Provide the (x, y) coordinate of the cell's center where the given text is located.  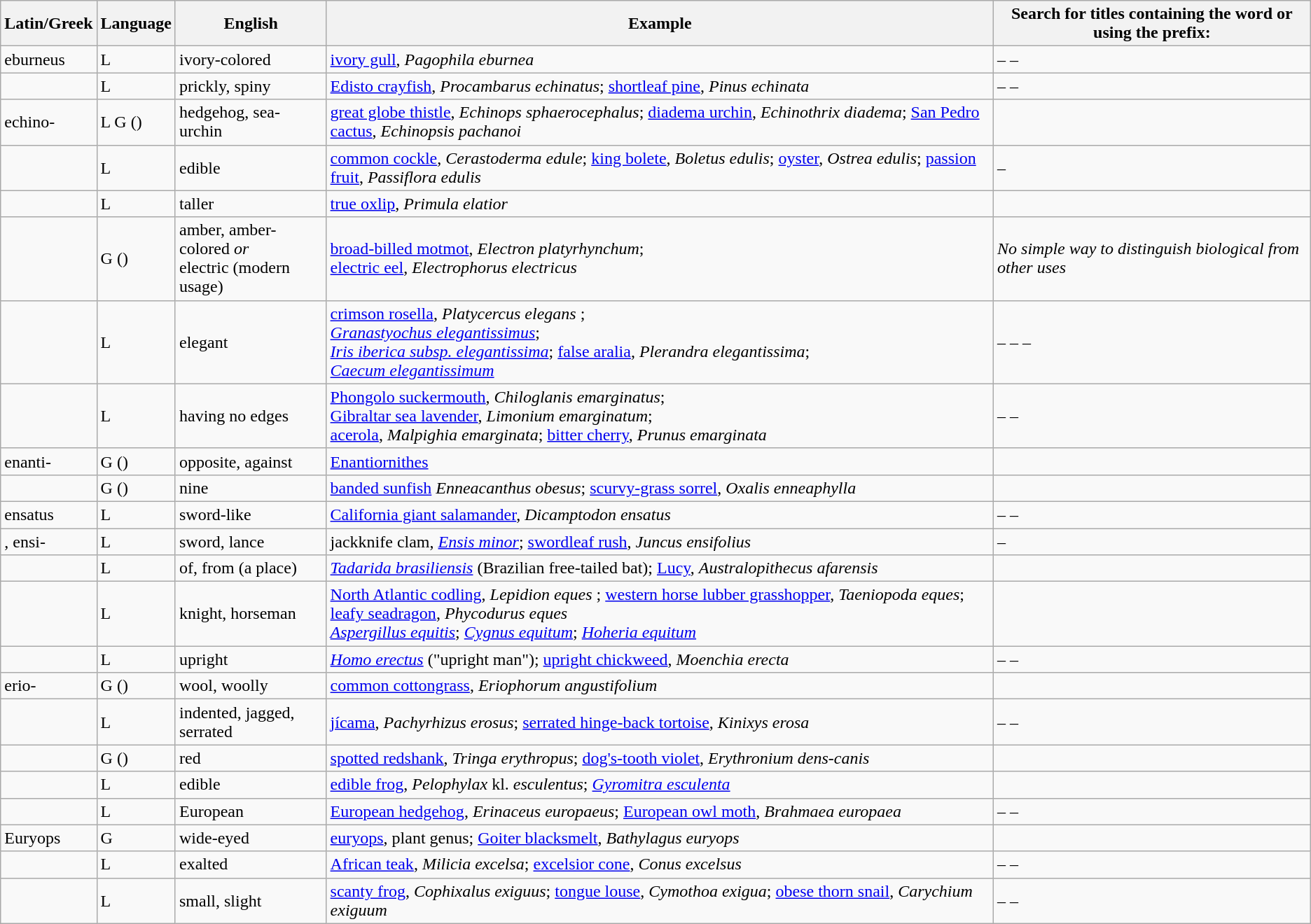
echino- (49, 122)
Euryops (49, 838)
upright (251, 659)
hedgehog, sea-urchin (251, 122)
eburneus (49, 59)
having no edges (251, 416)
Edisto crayfish, Procambarus echinatus; shortleaf pine, Pinus echinata (660, 86)
ivory-colored (251, 59)
Search for titles containing the word or using the prefix: (1153, 24)
California giant salamander, Dicamptodon ensatus (660, 514)
common cottongrass, Eriophorum angustifolium (660, 686)
small, slight (251, 900)
ensatus (49, 514)
Enantiornithes (660, 461)
red (251, 758)
sword, lance (251, 541)
Language (136, 24)
elegant (251, 342)
wool, woolly (251, 686)
European (251, 811)
jackknife clam, Ensis minor; swordleaf rush, Juncus ensifolius (660, 541)
common cockle, Cerastoderma edule; king bolete, Boletus edulis; oyster, Ostrea edulis; passion fruit, Passiflora edulis (660, 168)
Homo erectus ("upright man"); upright chickweed, Moenchia erecta (660, 659)
Tadarida brasiliensis (Brazilian free-tailed bat); Lucy, Australopithecus afarensis (660, 568)
nine (251, 488)
wide-eyed (251, 838)
sword-like (251, 514)
– – – (1153, 342)
erio- (49, 686)
prickly, spiny (251, 86)
amber, amber-colored orelectric (modern usage) (251, 259)
European hedgehog, Erinaceus europaeus; European owl moth, Brahmaea europaea (660, 811)
G (136, 838)
knight, horseman (251, 614)
broad-billed motmot, Electron platyrhynchum; electric eel, Electrophorus electricus (660, 259)
euryops, plant genus; Goiter blacksmelt, Bathylagus euryops (660, 838)
No simple way to distinguish biological from other uses (1153, 259)
of, from (a place) (251, 568)
edible frog, Pelophylax kl. esculentus; Gyromitra esculenta (660, 785)
jícama, Pachyrhizus erosus; serrated hinge-back tortoise, Kinixys erosa (660, 722)
spotted redshank, Tringa erythropus; dog's-tooth violet, Erythronium dens-canis (660, 758)
African teak, Milicia excelsa; excelsior cone, Conus excelsus (660, 864)
opposite, against (251, 461)
great globe thistle, Echinops sphaerocephalus; diadema urchin, Echinothrix diadema; San Pedro cactus, Echinopsis pachanoi (660, 122)
true oxlip, Primula elatior (660, 204)
English (251, 24)
Latin/Greek (49, 24)
, ensi- (49, 541)
Example (660, 24)
taller (251, 204)
banded sunfish Enneacanthus obesus; scurvy-grass sorrel, Oxalis enneaphylla (660, 488)
enanti- (49, 461)
scanty frog, Cophixalus exiguus; tongue louse, Cymothoa exigua; obese thorn snail, Carychium exiguum (660, 900)
indented, jagged, serrated (251, 722)
exalted (251, 864)
L G () (136, 122)
ivory gull, Pagophila eburnea (660, 59)
